Provide the [x, y] coordinate of the cell's center where the given text is located.  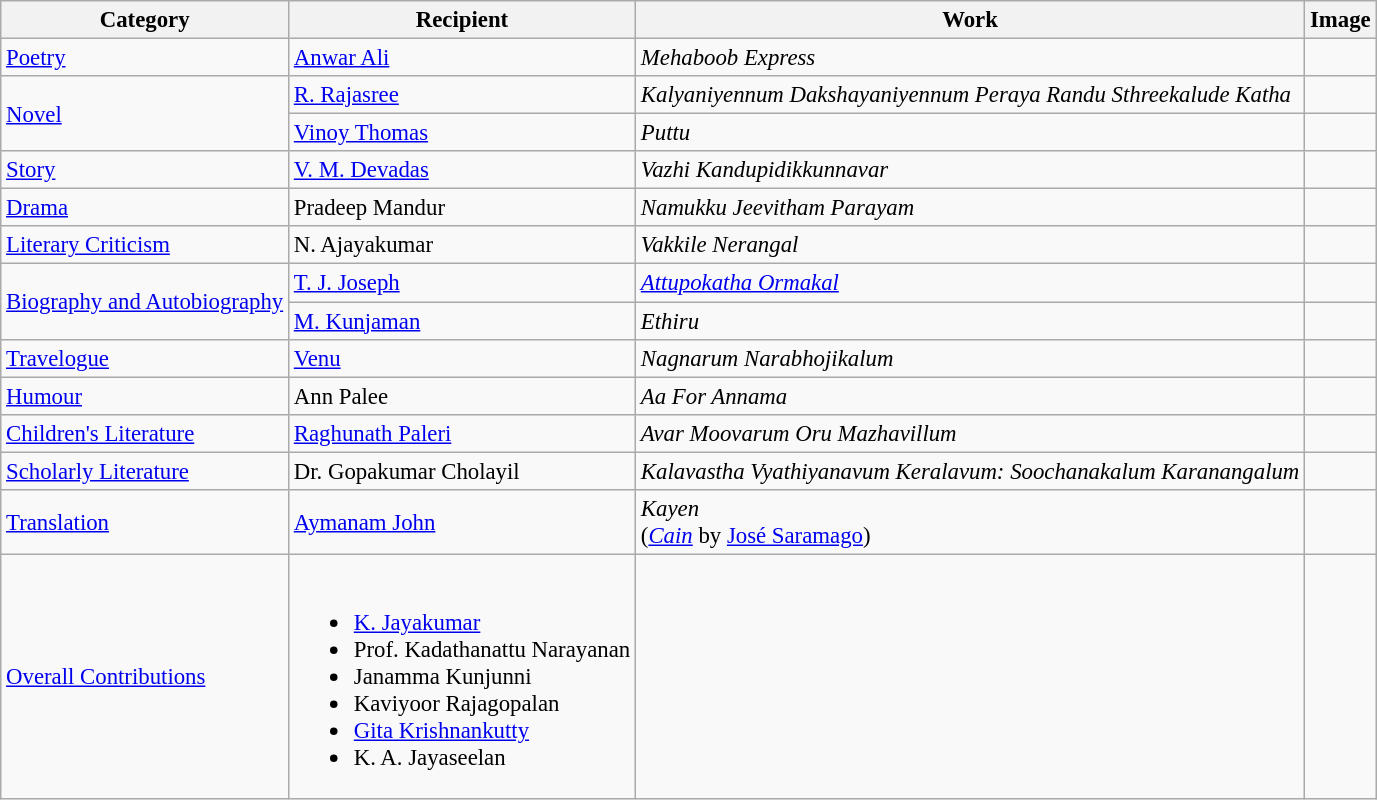
Ethiru [970, 321]
Attupokatha Ormakal [970, 283]
Avar Moovarum Oru Mazhavillum [970, 433]
Namukku Jeevitham Parayam [970, 208]
M. Kunjaman [462, 321]
Kalyaniyennum Dakshayaniyennum Peraya Randu Sthreekalude Katha [970, 95]
T. J. Joseph [462, 283]
Scholarly Literature [145, 471]
Dr. Gopakumar Cholayil [462, 471]
Children's Literature [145, 433]
Aa For Annama [970, 396]
Ann Palee [462, 396]
N. Ajayakumar [462, 245]
V. M. Devadas [462, 170]
Category [145, 20]
Humour [145, 396]
Vazhi Kandupidikkunnavar [970, 170]
Raghunath Paleri [462, 433]
Work [970, 20]
Novel [145, 114]
Venu [462, 358]
Kalavastha Vyathiyanavum Keralavum: Soochanakalum Karanangalum [970, 471]
Vinoy Thomas [462, 133]
Drama [145, 208]
Nagnarum Narabhojikalum [970, 358]
Recipient [462, 20]
Overall Contributions [145, 676]
Story [145, 170]
Travelogue [145, 358]
Kayen(Cain by José Saramago) [970, 522]
Puttu [970, 133]
R. Rajasree [462, 95]
Aymanam John [462, 522]
Literary Criticism [145, 245]
Image [1340, 20]
K. JayakumarProf. Kadathanattu NarayananJanamma KunjunniKaviyoor RajagopalanGita KrishnankuttyK. A. Jayaseelan [462, 676]
Pradeep Mandur [462, 208]
Poetry [145, 58]
Biography and Autobiography [145, 302]
Mehaboob Express [970, 58]
Vakkile Nerangal [970, 245]
Translation [145, 522]
Anwar Ali [462, 58]
